Identify which cell holds the provided text, then report its (x, y) central coordinate. 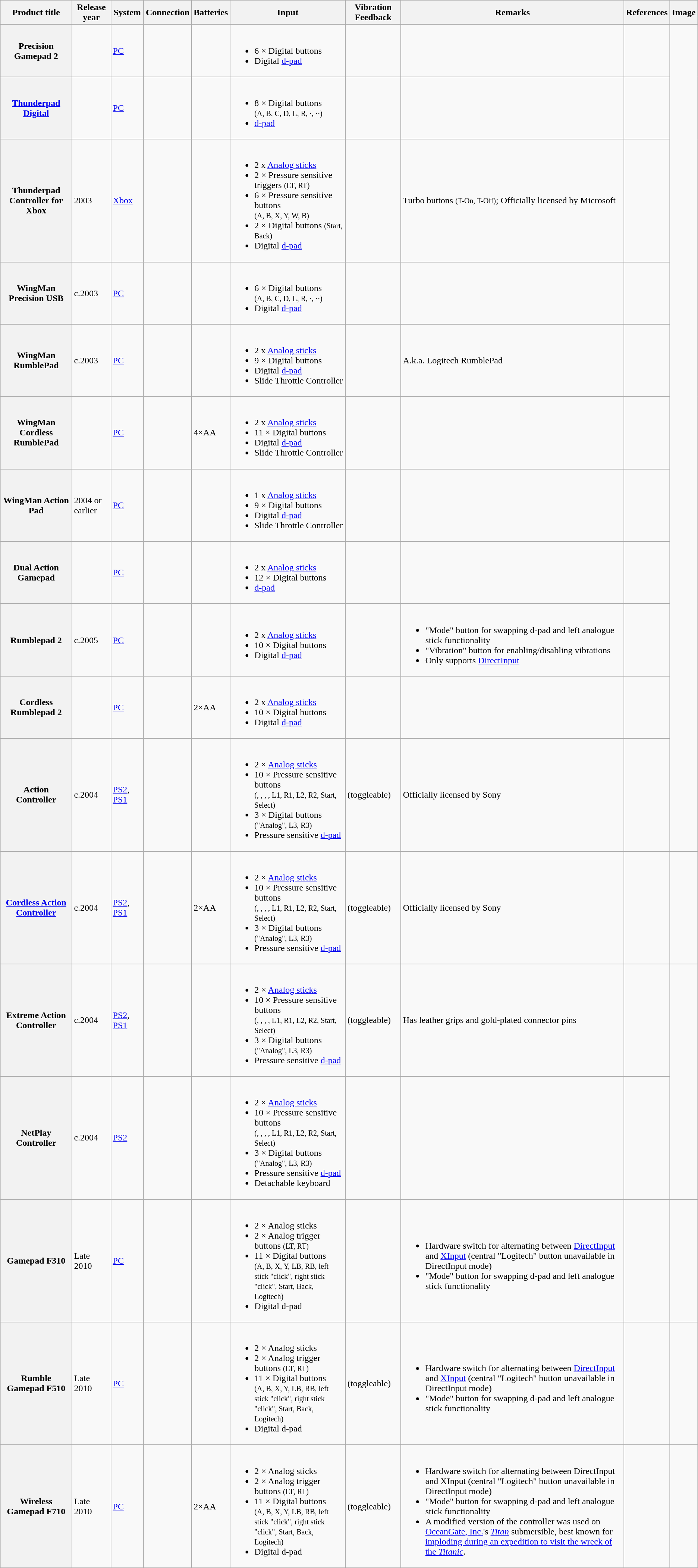
Dual Action Gamepad (36, 572)
4×AA (211, 433)
Rumble Gamepad F510 (36, 1383)
PS2 (127, 1138)
c.2005 (91, 640)
WingMan Action Pad (36, 505)
Rumblepad 2 (36, 640)
Cordless Action Controller (36, 908)
A.k.a. Logitech RumblePad (512, 360)
WingMan Cordless RumblePad (36, 433)
6 × Digital buttons(A, B, C, D, L, R, ‧, ‧‧)Digital d-pad (288, 293)
Connection (167, 13)
6 × Digital buttonsDigital d-pad (288, 51)
8 × Digital buttons(A, B, C, D, L, R, ‧, ‧‧)d-pad (288, 108)
"Mode" button for swapping d-pad and left analogue stick functionality"Vibration" button for enabling/disabling vibrationsOnly supports DirectInput (512, 640)
Action Controller (36, 795)
Image (684, 13)
Product title (36, 13)
NetPlay Controller (36, 1138)
Batteries (211, 13)
2 x Analog sticks11 × Digital buttonsDigital d-padSlide Throttle Controller (288, 433)
Remarks (512, 13)
Thunderpad Controller for Xbox (36, 201)
Extreme Action Controller (36, 1020)
Input (288, 13)
Thunderpad Digital (36, 108)
System (127, 13)
Xbox (127, 201)
2003 (91, 201)
Release year (91, 13)
WingMan Precision USB (36, 293)
2 x Analog sticks12 × Digital buttonsd-pad (288, 572)
Has leather grips and gold-plated connector pins (512, 1020)
Precision Gamepad 2 (36, 51)
Wireless Gamepad F710 (36, 1506)
References (647, 13)
WingMan RumblePad (36, 360)
Gamepad F310 (36, 1261)
Turbo buttons (T-On, T-Off); Officially licensed by Microsoft (512, 201)
2004 or earlier (91, 505)
Cordless Rumblepad 2 (36, 707)
1 x Analog sticks9 × Digital buttonsDigital d-padSlide Throttle Controller (288, 505)
2 x Analog sticks9 × Digital buttonsDigital d-padSlide Throttle Controller (288, 360)
Vibration Feedback (374, 13)
